Return [x, y] of the center of cell containing provided text 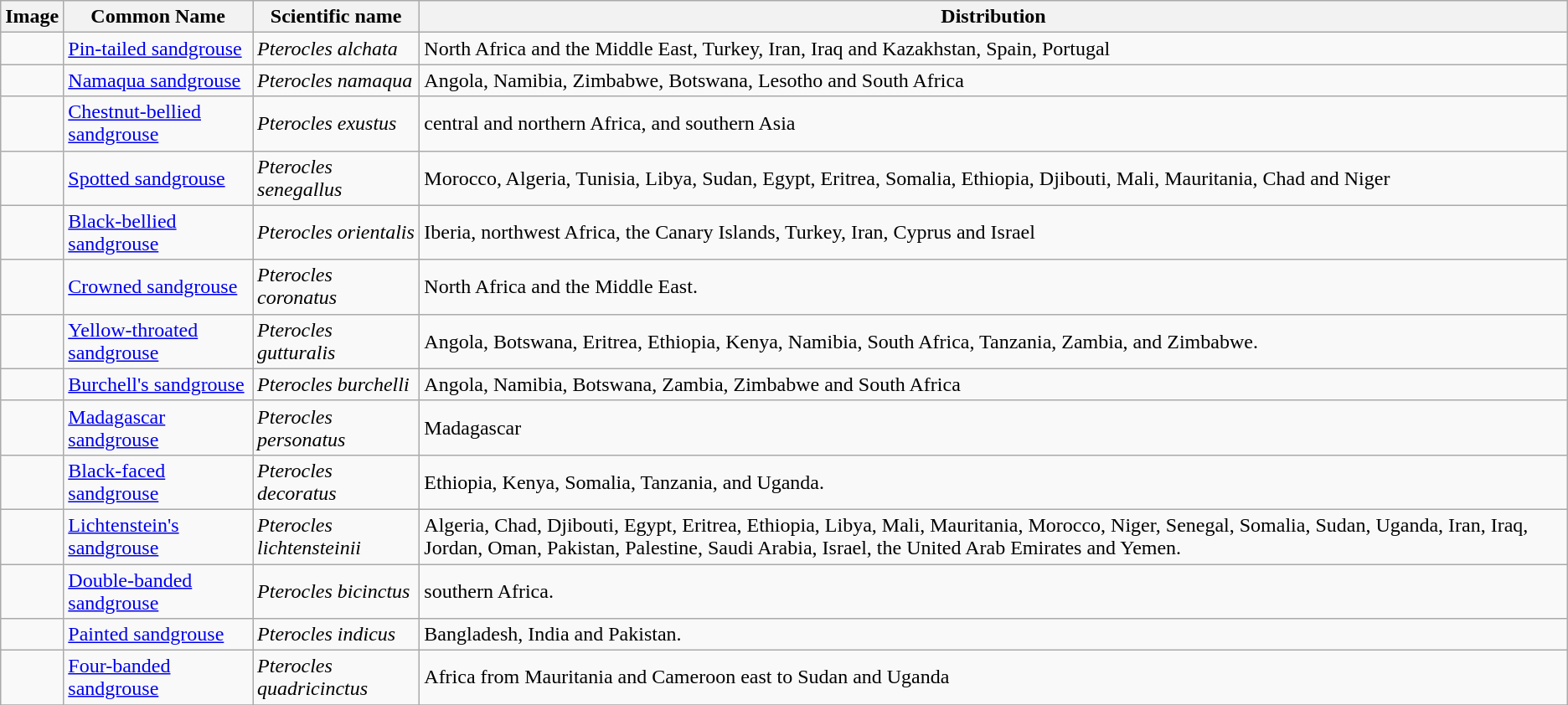
Pterocles indicus [337, 635]
Black-bellied sandgrouse [158, 233]
Yellow-throated sandgrouse [158, 342]
Pterocles decoratus [337, 482]
Morocco, Algeria, Tunisia, Libya, Sudan, Egypt, Eritrea, Somalia, Ethiopia, Djibouti, Mali, Mauritania, Chad and Niger [993, 178]
Double-banded sandgrouse [158, 591]
Distribution [993, 17]
Africa from Mauritania and Cameroon east to Sudan and Uganda [993, 678]
Ethiopia, Kenya, Somalia, Tanzania, and Uganda. [993, 482]
Pterocles quadricinctus [337, 678]
Pterocles senegallus [337, 178]
Lichtenstein's sandgrouse [158, 536]
Pterocles burchelli [337, 384]
Common Name [158, 17]
Pterocles alchata [337, 49]
Pterocles orientalis [337, 233]
Pterocles namaqua [337, 80]
Iberia, northwest Africa, the Canary Islands, Turkey, Iran, Cyprus and Israel [993, 233]
Madagascar [993, 427]
Angola, Botswana, Eritrea, Ethiopia, Kenya, Namibia, South Africa, Tanzania, Zambia, and Zimbabwe. [993, 342]
central and northern Africa, and southern Asia [993, 124]
Pterocles exustus [337, 124]
North Africa and the Middle East. [993, 286]
North Africa and the Middle East, Turkey, Iran, Iraq and Kazakhstan, Spain, Portugal [993, 49]
Black-faced sandgrouse [158, 482]
Pterocles coronatus [337, 286]
Madagascar sandgrouse [158, 427]
Chestnut-bellied sandgrouse [158, 124]
Crowned sandgrouse [158, 286]
Image [32, 17]
southern Africa. [993, 591]
Pterocles bicinctus [337, 591]
Four-banded sandgrouse [158, 678]
Namaqua sandgrouse [158, 80]
Bangladesh, India and Pakistan. [993, 635]
Pterocles personatus [337, 427]
Burchell's sandgrouse [158, 384]
Pterocles gutturalis [337, 342]
Scientific name [337, 17]
Pin-tailed sandgrouse [158, 49]
Painted sandgrouse [158, 635]
Pterocles lichtensteinii [337, 536]
Angola, Namibia, Zimbabwe, Botswana, Lesotho and South Africa [993, 80]
Spotted sandgrouse [158, 178]
Angola, Namibia, Botswana, Zambia, Zimbabwe and South Africa [993, 384]
